Provide the (X, Y) coordinate of the cell's center where the given text is located.  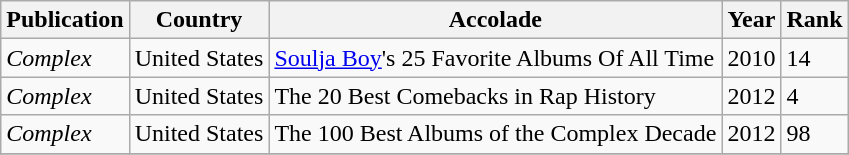
Accolade (496, 20)
98 (814, 134)
2010 (752, 58)
Year (752, 20)
14 (814, 58)
The 100 Best Albums of the Complex Decade (496, 134)
4 (814, 96)
Country (199, 20)
The 20 Best Comebacks in Rap History (496, 96)
Rank (814, 20)
Publication (65, 20)
Soulja Boy's 25 Favorite Albums Of All Time (496, 58)
